Return the [X, Y] coordinate for the center point of the cell that contains the specified text.  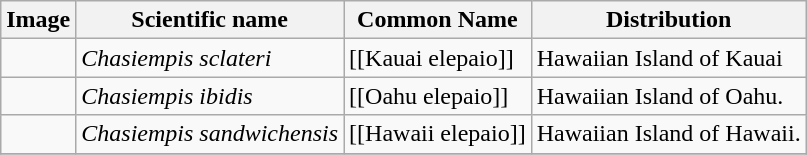
Chasiempis sclateri [210, 58]
Chasiempis ibidis [210, 96]
[[Hawaii elepaio]] [438, 134]
Scientific name [210, 20]
[[Kauai elepaio]] [438, 58]
Image [38, 20]
Hawaiian Island of Kauai [668, 58]
Distribution [668, 20]
Hawaiian Island of Hawaii. [668, 134]
Chasiempis sandwichensis [210, 134]
[[Oahu elepaio]] [438, 96]
Hawaiian Island of Oahu. [668, 96]
Common Name [438, 20]
